Identify which cell holds the provided text, then report its [X, Y] central coordinate. 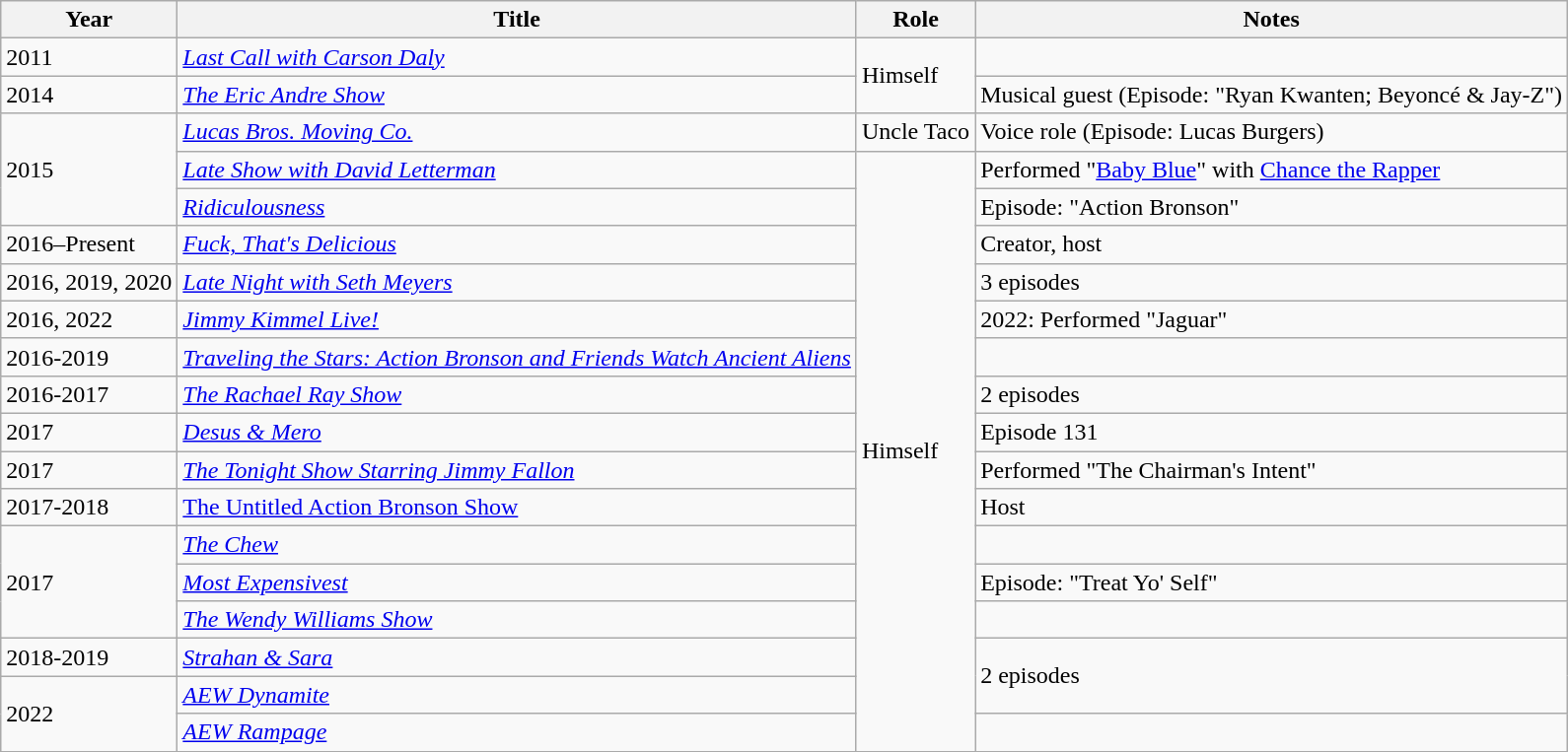
Jimmy Kimmel Live! [517, 319]
Voice role (Episode: Lucas Burgers) [1272, 132]
Episode: "Treat Yo' Self" [1272, 582]
Host [1272, 508]
The Chew [517, 545]
Role [915, 20]
Year [89, 20]
2016, 2019, 2020 [89, 282]
Late Show with David Letterman [517, 170]
AEW Rampage [517, 732]
Late Night with Seth Meyers [517, 282]
Episode 131 [1272, 432]
Title [517, 20]
2014 [89, 95]
The Tonight Show Starring Jimmy Fallon [517, 470]
The Eric Andre Show [517, 95]
2017-2018 [89, 508]
Lucas Bros. Moving Co. [517, 132]
Episode: "Action Bronson" [1272, 207]
The Untitled Action Bronson Show [517, 508]
2011 [89, 57]
AEW Dynamite [517, 695]
Uncle Taco [915, 132]
Fuck, That's Delicious [517, 244]
Musical guest (Episode: "Ryan Kwanten; Beyoncé & Jay-Z") [1272, 95]
Desus & Mero [517, 432]
2018-2019 [89, 657]
3 episodes [1272, 282]
Performed "The Chairman's Intent" [1272, 470]
2015 [89, 170]
2022 [89, 714]
Most Expensivest [517, 582]
2016-2019 [89, 357]
The Wendy Williams Show [517, 620]
2022: Performed "Jaguar" [1272, 319]
2016, 2022 [89, 319]
Creator, host [1272, 244]
2016–Present [89, 244]
Performed "Baby Blue" with Chance the Rapper [1272, 170]
Ridiculousness [517, 207]
Notes [1272, 20]
The Rachael Ray Show [517, 394]
Traveling the Stars: Action Bronson and Friends Watch Ancient Aliens [517, 357]
Strahan & Sara [517, 657]
2016-2017 [89, 394]
Last Call with Carson Daly [517, 57]
